Determine the [x, y] coordinate at the center of the cell enclosing the given text.  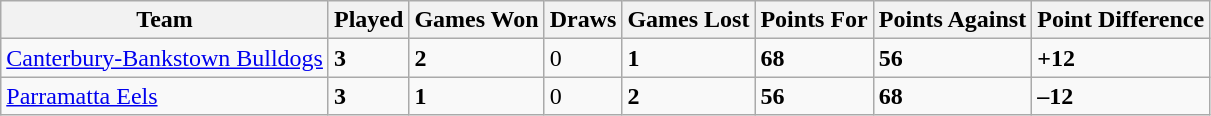
Games Won [476, 20]
+12 [1121, 58]
Team [165, 20]
Parramatta Eels [165, 96]
Point Difference [1121, 20]
Draws [583, 20]
–12 [1121, 96]
Played [368, 20]
Games Lost [688, 20]
Points For [814, 20]
Points Against [952, 20]
Canterbury-Bankstown Bulldogs [165, 58]
